Pinpoint the cell where the given text exists, returning its [X, Y] midpoint coordinate. 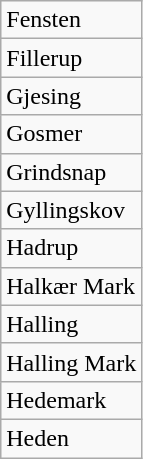
Hedemark [72, 400]
Heden [72, 438]
Fensten [72, 20]
Hadrup [72, 248]
Gjesing [72, 96]
Halling [72, 324]
Fillerup [72, 58]
Halkær Mark [72, 286]
Halling Mark [72, 362]
Gyllingskov [72, 210]
Grindsnap [72, 172]
Gosmer [72, 134]
